Capture the cell that displays the provided text and extract its (X, Y) central coordinate. 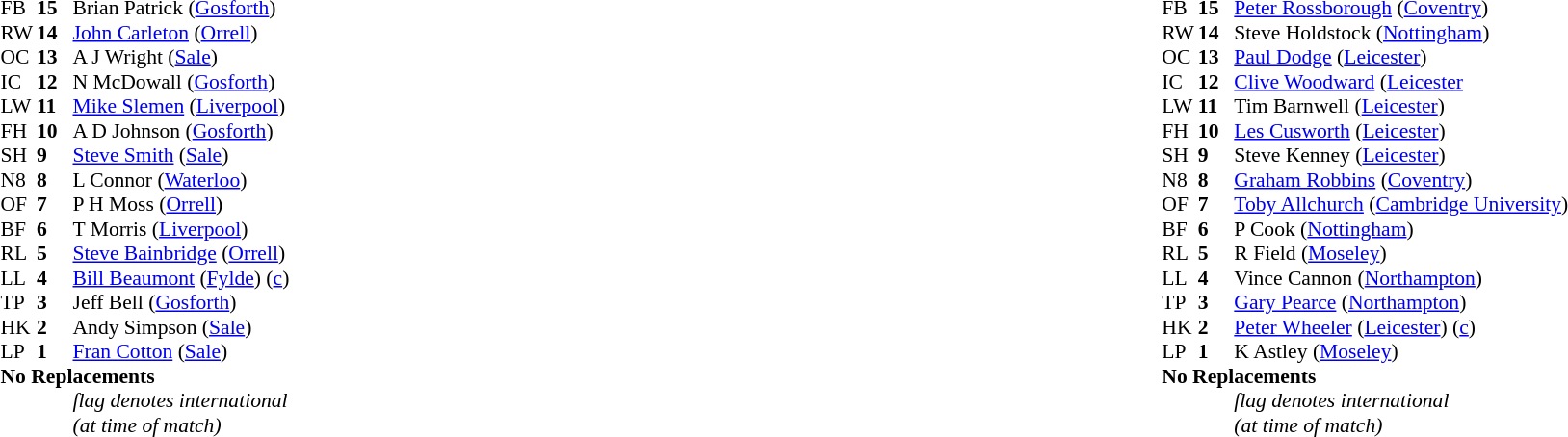
Paul Dodge (Leicester) (1400, 57)
L Connor (Waterloo) (181, 180)
T Morris (Liverpool) (181, 229)
John Carleton (Orrell) (181, 33)
Bill Beaumont (Fylde) (c) (181, 278)
Andy Simpson (Sale) (181, 327)
Clive Woodward (Leicester (1400, 82)
A J Wright (Sale) (181, 57)
Vince Cannon (Northampton) (1400, 278)
Mike Slemen (Liverpool) (181, 107)
Toby Allchurch (Cambridge University) (1400, 205)
Peter Wheeler (Leicester) (c) (1400, 327)
Tim Barnwell (Leicester) (1400, 107)
Fran Cotton (Sale) (181, 351)
Graham Robbins (Coventry) (1400, 180)
A D Johnson (Gosforth) (181, 131)
Gary Pearce (Northampton) (1400, 303)
Jeff Bell (Gosforth) (181, 303)
P H Moss (Orrell) (181, 205)
Steve Smith (Sale) (181, 155)
K Astley (Moseley) (1400, 351)
N McDowall (Gosforth) (181, 82)
R Field (Moseley) (1400, 253)
Les Cusworth (Leicester) (1400, 131)
Steve Kenney (Leicester) (1400, 155)
Steve Holdstock (Nottingham) (1400, 33)
P Cook (Nottingham) (1400, 229)
Steve Bainbridge (Orrell) (181, 253)
